Detect which cell encompasses the target text, then output its [x, y] center coordinate. 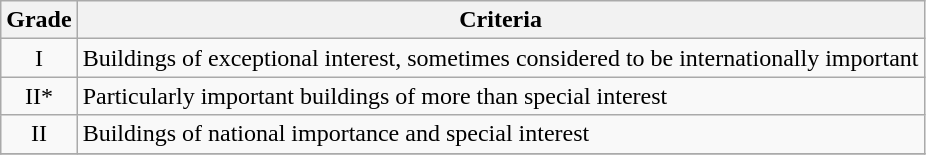
II* [39, 96]
Buildings of exceptional interest, sometimes considered to be internationally important [500, 58]
Buildings of national importance and special interest [500, 134]
II [39, 134]
Criteria [500, 20]
Particularly important buildings of more than special interest [500, 96]
Grade [39, 20]
I [39, 58]
